Determine the (x, y) coordinate at the center of the cell enclosing the given text.  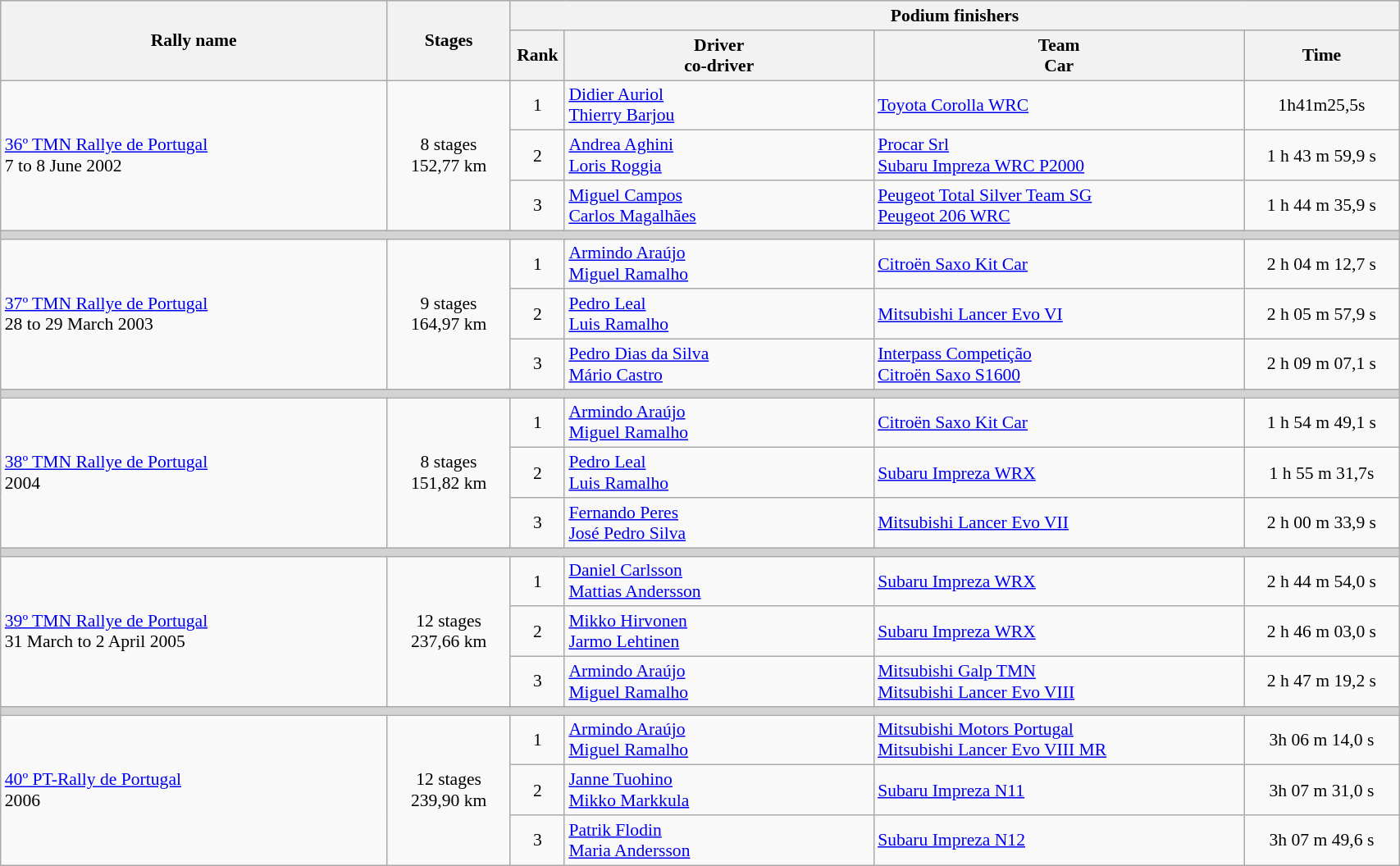
2 h 09 m 07,1 s (1321, 364)
2 h 44 m 54,0 s (1321, 581)
Mitsubishi Lancer Evo VI (1059, 315)
Patrik Flodin Maria Andersson (718, 840)
40º PT-Rally de Portugal2006 (194, 791)
Subaru Impreza N11 (1059, 791)
8 stages 152,77 km (449, 156)
Didier Auriol Thierry Barjou (718, 105)
Pedro Dias da Silva Mário Castro (718, 364)
3h 06 m 14,0 s (1321, 740)
9 stages 164,97 km (449, 313)
1 h 55 m 31,7s (1321, 472)
1 h 43 m 59,9 s (1321, 156)
2 h 00 m 33,9 s (1321, 523)
Mitsubishi Motors Portugal Mitsubishi Lancer Evo VIII MR (1059, 740)
3h 07 m 49,6 s (1321, 840)
Interpass Competição Citroën Saxo S1600 (1059, 364)
1h41m25,5s (1321, 105)
Peugeot Total Silver Team SG Peugeot 206 WRC (1059, 205)
Janne Tuohino Mikko Markkula (718, 791)
2 h 47 m 19,2 s (1321, 682)
3h 07 m 31,0 s (1321, 791)
2 h 46 m 03,0 s (1321, 631)
12 stages 239,90 km (449, 791)
Time (1321, 56)
Rally name (194, 41)
2 h 04 m 12,7 s (1321, 264)
37º TMN Rallye de Portugal28 to 29 March 2003 (194, 313)
1 h 54 m 49,1 s (1321, 423)
Subaru Impreza N12 (1059, 840)
2 h 05 m 57,9 s (1321, 315)
12 stages 237,66 km (449, 631)
Mitsubishi Galp TMN Mitsubishi Lancer Evo VIII (1059, 682)
Andrea Aghini Loris Roggia (718, 156)
39º TMN Rallye de Portugal31 March to 2 April 2005 (194, 631)
36º TMN Rallye de Portugal7 to 8 June 2002 (194, 156)
Daniel Carlsson Mattias Andersson (718, 581)
1 h 44 m 35,9 s (1321, 205)
Podium finishers (955, 16)
TeamCar (1059, 56)
Driverco-driver (718, 56)
Rank (537, 56)
Mitsubishi Lancer Evo VII (1059, 523)
Fernando Peres José Pedro Silva (718, 523)
Mikko Hirvonen Jarmo Lehtinen (718, 631)
8 stages 151,82 km (449, 472)
Stages (449, 41)
Toyota Corolla WRC (1059, 105)
38º TMN Rallye de Portugal2004 (194, 472)
Procar Srl Subaru Impreza WRC P2000 (1059, 156)
Miguel Campos Carlos Magalhães (718, 205)
